Capture the cell that displays the provided text and extract its [X, Y] central coordinate. 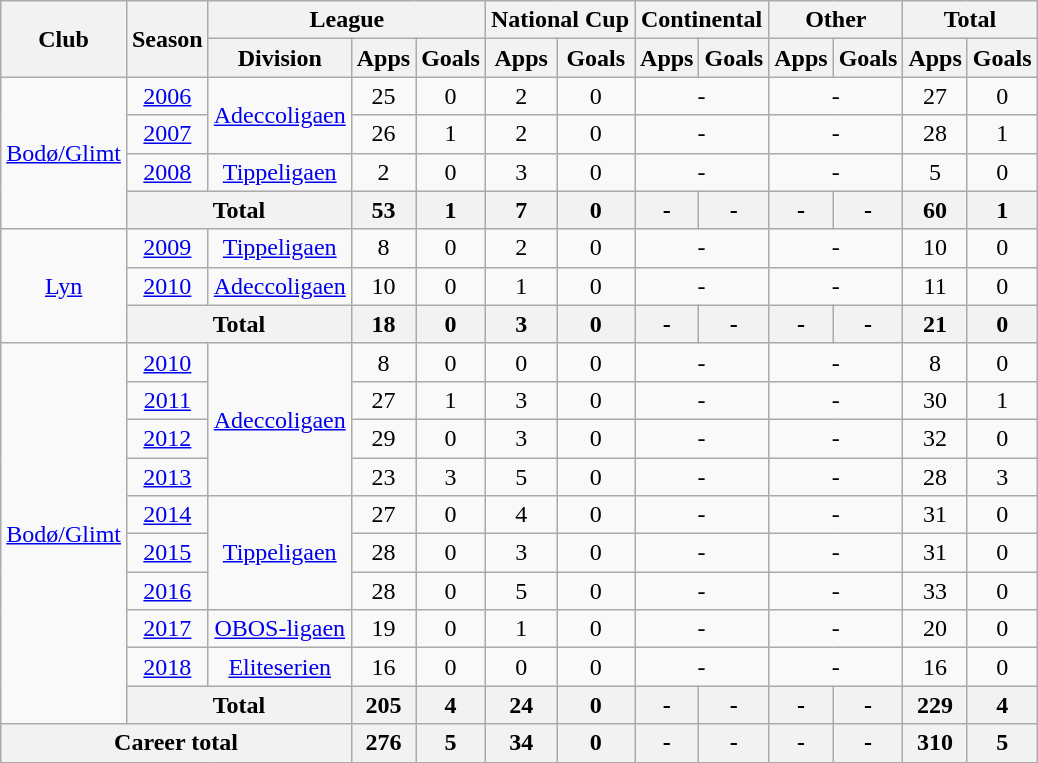
229 [935, 705]
OBOS-ligaen [280, 629]
2015 [167, 553]
Season [167, 39]
25 [383, 96]
2012 [167, 438]
310 [935, 743]
Lyn [64, 286]
Eliteserien [280, 667]
30 [935, 400]
Career total [176, 743]
7 [521, 210]
205 [383, 705]
34 [521, 743]
2007 [167, 134]
2006 [167, 96]
60 [935, 210]
26 [383, 134]
276 [383, 743]
2018 [167, 667]
2011 [167, 400]
Division [280, 58]
National Cup [560, 20]
2016 [167, 591]
2009 [167, 248]
20 [935, 629]
19 [383, 629]
2017 [167, 629]
29 [383, 438]
24 [521, 705]
2008 [167, 172]
23 [383, 477]
2014 [167, 515]
League [346, 20]
21 [935, 324]
18 [383, 324]
Other [836, 20]
Continental [702, 20]
Club [64, 39]
32 [935, 438]
53 [383, 210]
2013 [167, 477]
33 [935, 591]
11 [935, 286]
